Pinpoint the cell where the given text exists, returning its [X, Y] midpoint coordinate. 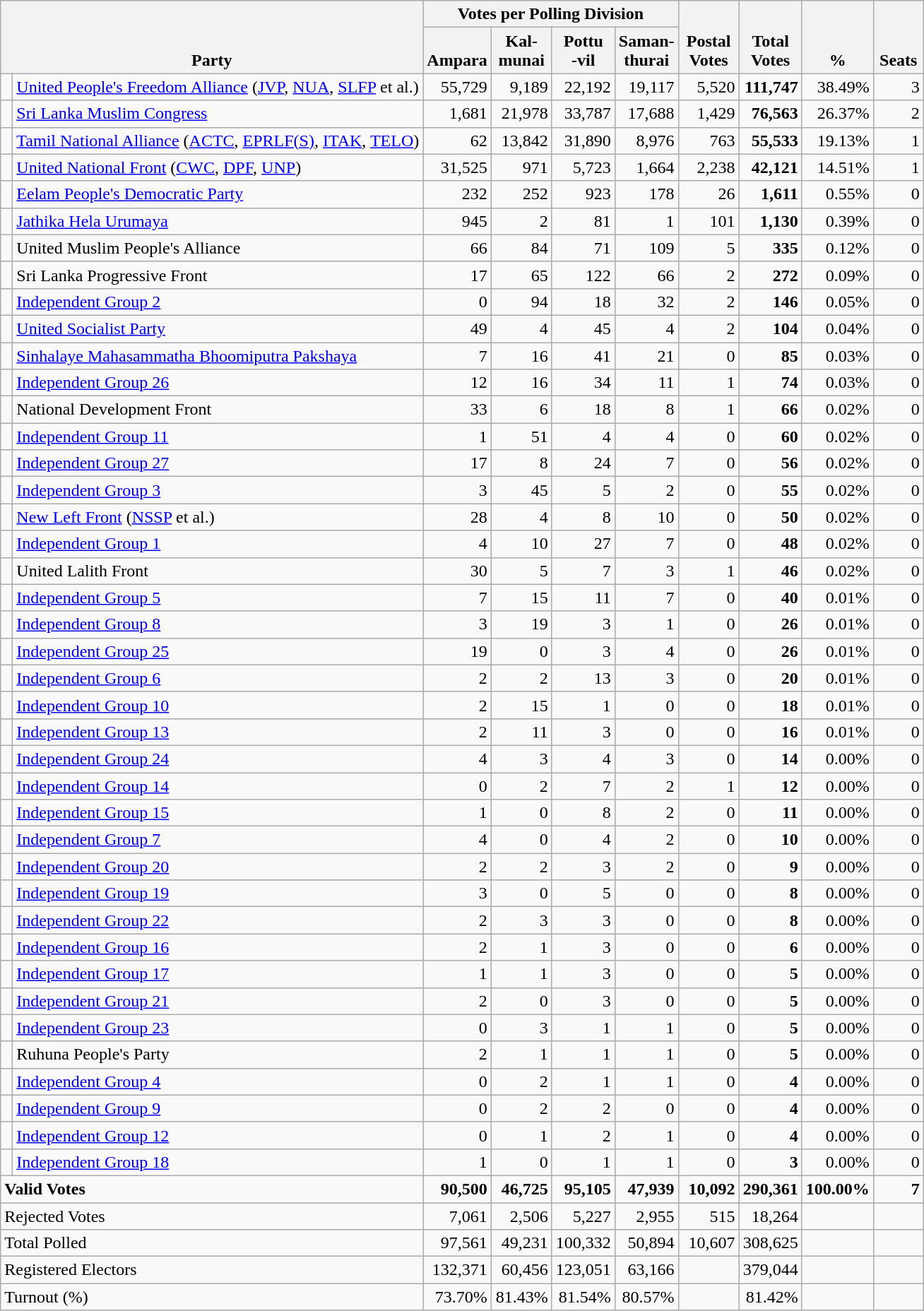
Total Votes [770, 37]
33 [457, 410]
308,625 [770, 1243]
13,842 [521, 141]
Turnout (%) [212, 1297]
United Socialist Party [218, 328]
60 [770, 437]
31,525 [457, 167]
55,533 [770, 141]
Sri Lanka Muslim Congress [218, 114]
49 [457, 328]
0.12% [838, 248]
Independent Group 25 [218, 651]
56 [770, 463]
74 [770, 383]
1,681 [457, 114]
United Lalith Front [218, 571]
Seats [899, 37]
101 [709, 221]
Independent Group 6 [218, 678]
Independent Group 7 [218, 840]
515 [709, 1216]
95,105 [584, 1189]
22,192 [584, 87]
76,563 [770, 114]
1,611 [770, 194]
Independent Group 12 [218, 1135]
Ampara [457, 51]
5,520 [709, 87]
Independent Group 2 [218, 302]
United Muslim People's Alliance [218, 248]
Independent Group 17 [218, 974]
Independent Group 24 [218, 759]
38.49% [838, 87]
United National Front (CWC, DPF, UNP) [218, 167]
80.57% [646, 1297]
55 [770, 490]
90,500 [457, 1189]
65 [521, 275]
1,664 [646, 167]
20 [770, 678]
81 [584, 221]
132,371 [457, 1270]
Independent Group 16 [218, 947]
Independent Group 1 [218, 544]
Independent Group 15 [218, 813]
71 [584, 248]
73.70% [457, 1297]
Independent Group 27 [218, 463]
United People's Freedom Alliance (JVP, NUA, SLFP et al.) [218, 87]
0.05% [838, 302]
Independent Group 9 [218, 1108]
Independent Group 20 [218, 867]
Saman-thurai [646, 51]
123,051 [584, 1270]
62 [457, 141]
2,955 [646, 1216]
100,332 [584, 1243]
63,166 [646, 1270]
Independent Group 23 [218, 1028]
Independent Group 14 [218, 786]
41 [584, 355]
33,787 [584, 114]
10,092 [709, 1189]
Independent Group 18 [218, 1162]
232 [457, 194]
85 [770, 355]
0.09% [838, 275]
Independent Group 13 [218, 732]
146 [770, 302]
8,976 [646, 141]
Eelam People's Democratic Party [218, 194]
2,506 [521, 1216]
47,939 [646, 1189]
10,607 [709, 1243]
1,429 [709, 114]
46,725 [521, 1189]
28 [457, 517]
24 [584, 463]
Registered Electors [212, 1270]
178 [646, 194]
9,189 [521, 87]
49,231 [521, 1243]
Independent Group 19 [218, 894]
Rejected Votes [212, 1216]
109 [646, 248]
94 [521, 302]
945 [457, 221]
97,561 [457, 1243]
Independent Group 26 [218, 383]
% [838, 37]
Independent Group 5 [218, 598]
100.00% [838, 1189]
PostalVotes [709, 37]
7,061 [457, 1216]
Ruhuna People's Party [218, 1055]
81.43% [521, 1297]
Sinhalaye Mahasammatha Bhoomiputra Pakshaya [218, 355]
19.13% [838, 141]
14 [770, 759]
84 [521, 248]
32 [646, 302]
Valid Votes [212, 1189]
National Development Front [218, 410]
104 [770, 328]
81.54% [584, 1297]
18,264 [770, 1216]
923 [584, 194]
Pottu-vil [584, 51]
48 [770, 544]
272 [770, 275]
335 [770, 248]
Independent Group 21 [218, 1001]
21 [646, 355]
50,894 [646, 1243]
Tamil National Alliance (ACTC, EPRLF(S), ITAK, TELO) [218, 141]
Independent Group 22 [218, 920]
31,890 [584, 141]
Independent Group 10 [218, 705]
379,044 [770, 1270]
50 [770, 517]
46 [770, 571]
5,227 [584, 1216]
30 [457, 571]
Independent Group 8 [218, 624]
Sri Lanka Progressive Front [218, 275]
81.42% [770, 1297]
0.55% [838, 194]
Independent Group 4 [218, 1081]
Total Polled [212, 1243]
40 [770, 598]
Party [212, 37]
34 [584, 383]
0.39% [838, 221]
New Left Front (NSSP et al.) [218, 517]
17,688 [646, 114]
Jathika Hela Urumaya [218, 221]
971 [521, 167]
111,747 [770, 87]
14.51% [838, 167]
19,117 [646, 87]
Kal-munai [521, 51]
2,238 [709, 167]
21,978 [521, 114]
Votes per Polling Division [551, 14]
Independent Group 11 [218, 437]
0.04% [838, 328]
13 [584, 678]
252 [521, 194]
1,130 [770, 221]
51 [521, 437]
763 [709, 141]
290,361 [770, 1189]
122 [584, 275]
60,456 [521, 1270]
27 [584, 544]
Independent Group 3 [218, 490]
42,121 [770, 167]
9 [770, 867]
55,729 [457, 87]
26.37% [838, 114]
5,723 [584, 167]
